Pinpoint the cell where the given text exists, returning its [x, y] midpoint coordinate. 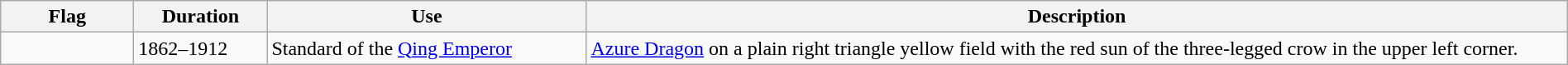
Description [1077, 17]
Use [427, 17]
Azure Dragon on a plain right triangle yellow field with the red sun of the three-legged crow in the upper left corner. [1077, 48]
Flag [68, 17]
Standard of the Qing Emperor [427, 48]
1862–1912 [200, 48]
Duration [200, 17]
